From the cell containing the given text, extract its center point as (x, y) coordinate. 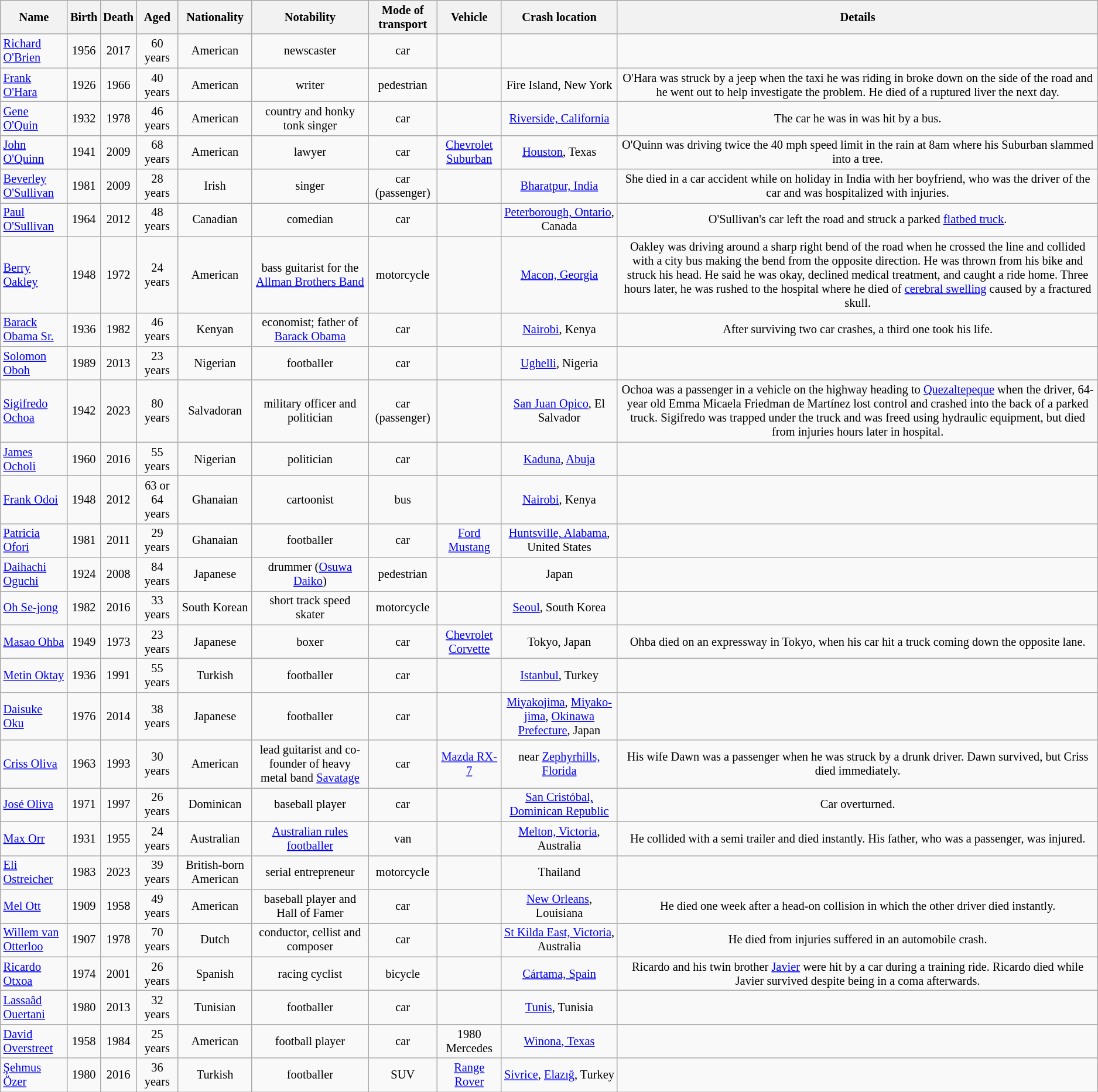
baseball player (310, 805)
Houston, Texas (560, 152)
bass guitarist for the Allman Brothers Band (310, 275)
Dutch (215, 940)
Nationality (215, 17)
Eli Ostreicher (34, 872)
36 years (157, 1075)
Gene O'Quin (34, 118)
Range Rover (470, 1075)
O'Sullivan's car left the road and struck a parked flatbed truck. (857, 220)
1973 (118, 642)
Chevrolet Corvette (470, 642)
32 years (157, 1007)
Mode of transport (403, 17)
Crash location (560, 17)
1956 (84, 51)
Berry Oakley (34, 275)
economist; father of Barack Obama (310, 330)
baseball player and Hall of Famer (310, 906)
49 years (157, 906)
1971 (84, 805)
2011 (118, 540)
Salvadoran (215, 411)
33 years (157, 608)
1980 Mercedes (470, 1041)
boxer (310, 642)
His wife Dawn was a passenger when he was struck by a drunk driver. Dawn survived, but Criss died immediately. (857, 764)
Masao Ohba (34, 642)
conductor, cellist and composer (310, 940)
San Cristóbal, Dominican Republic (560, 805)
1941 (84, 152)
Ricardo and his twin brother Javier were hit by a car during a training ride. Ricardo died while Javier survived despite being in a coma afterwards. (857, 974)
2008 (118, 574)
Car overturned. (857, 805)
29 years (157, 540)
60 years (157, 51)
bicycle (403, 974)
O'Quinn was driving twice the 40 mph speed limit in the rain at 8am where his Suburban slammed into a tree. (857, 152)
Metin Oktay (34, 675)
lawyer (310, 152)
near Zephyrhills, Florida (560, 764)
He died one week after a head-on collision in which the other driver died instantly. (857, 906)
After surviving two car crashes, a third one took his life. (857, 330)
David Overstreet (34, 1041)
John O'Quinn (34, 152)
Ford Mustang (470, 540)
Miyakojima, Miyako-jima, Okinawa Prefecture, Japan (560, 716)
serial entrepreneur (310, 872)
1931 (84, 838)
70 years (157, 940)
Barack Obama Sr. (34, 330)
Criss Oliva (34, 764)
Lassaâd Ouertani (34, 1007)
British-born American (215, 872)
José Oliva (34, 805)
Notability (310, 17)
newscaster (310, 51)
Japan (560, 574)
1942 (84, 411)
1989 (84, 363)
Bharatpur, India (560, 186)
Macon, Georgia (560, 275)
Sigifredo Ochoa (34, 411)
Aged (157, 17)
country and honky tonk singer (310, 118)
Şehmus Özer (34, 1075)
1949 (84, 642)
1964 (84, 220)
2014 (118, 716)
1963 (84, 764)
30 years (157, 764)
SUV (403, 1075)
writer (310, 85)
Cártama, Spain (560, 974)
racing cyclist (310, 974)
Australian (215, 838)
Melton, Victoria, Australia (560, 838)
drummer (Osuwa Daiko) (310, 574)
Istanbul, Turkey (560, 675)
Irish (215, 186)
Ughelli, Nigeria (560, 363)
football player (310, 1041)
39 years (157, 872)
1991 (118, 675)
Mel Ott (34, 906)
San Juan Opico, El Salvador (560, 411)
Fire Island, New York (560, 85)
Name (34, 17)
63 or 64 years (157, 499)
Chevrolet Suburban (470, 152)
She died in a car accident while on holiday in India with her boyfriend, who was the driver of the car and was hospitalized with injuries. (857, 186)
Death (118, 17)
1993 (118, 764)
1997 (118, 805)
84 years (157, 574)
Daihachi Oguchi (34, 574)
1960 (84, 459)
Kenyan (215, 330)
Ohba died on an expressway in Tokyo, when his car hit a truck coming down the opposite lane. (857, 642)
politician (310, 459)
Riverside, California (560, 118)
Sivrice, Elazığ, Turkey (560, 1075)
Dominican (215, 805)
The car he was in was hit by a bus. (857, 118)
singer (310, 186)
Richard O'Brien (34, 51)
Birth (84, 17)
New Orleans, Louisiana (560, 906)
1924 (84, 574)
Canadian (215, 220)
1907 (84, 940)
St Kilda East, Victoria, Australia (560, 940)
1926 (84, 85)
Tunisian (215, 1007)
Max Orr (34, 838)
Seoul, South Korea (560, 608)
38 years (157, 716)
Spanish (215, 974)
1976 (84, 716)
25 years (157, 1041)
Frank Odoi (34, 499)
He died from injuries suffered in an automobile crash. (857, 940)
1983 (84, 872)
Willem van Otterloo (34, 940)
Beverley O'Sullivan (34, 186)
1972 (118, 275)
Huntsville, Alabama, United States (560, 540)
1974 (84, 974)
Kaduna, Abuja (560, 459)
Solomon Oboh (34, 363)
lead guitarist and co-founder of heavy metal band Savatage (310, 764)
Australian rules footballer (310, 838)
short track speed skater (310, 608)
28 years (157, 186)
Details (857, 17)
He collided with a semi trailer and died instantly. His father, who was a passenger, was injured. (857, 838)
48 years (157, 220)
68 years (157, 152)
1984 (118, 1041)
1932 (84, 118)
Winona, Texas (560, 1041)
2001 (118, 974)
Daisuke Oku (34, 716)
military officer and politician (310, 411)
James Ocholi (34, 459)
comedian (310, 220)
cartoonist (310, 499)
1955 (118, 838)
South Korean (215, 608)
Vehicle (470, 17)
Paul O'Sullivan (34, 220)
bus (403, 499)
1966 (118, 85)
Ricardo Otxoa (34, 974)
80 years (157, 411)
2017 (118, 51)
Mazda RX-7 (470, 764)
Patricia Ofori (34, 540)
van (403, 838)
Tunis, Tunisia (560, 1007)
Tokyo, Japan (560, 642)
Oh Se-jong (34, 608)
40 years (157, 85)
Peterborough, Ontario, Canada (560, 220)
Thailand (560, 872)
Frank O'Hara (34, 85)
1909 (84, 906)
